Detect which cell encompasses the target text, then output its [x, y] center coordinate. 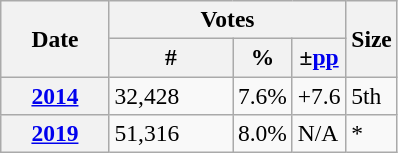
51,316 [170, 133]
5th [372, 95]
* [372, 133]
# [170, 57]
2014 [55, 95]
% [262, 57]
N/A [319, 133]
7.6% [262, 95]
32,428 [170, 95]
Size [372, 38]
Date [55, 38]
8.0% [262, 133]
±pp [319, 57]
2019 [55, 133]
+7.6 [319, 95]
Votes [228, 19]
